Return the [x, y] coordinate for the center point of the cell that contains the specified text.  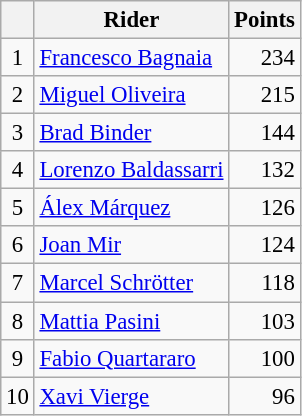
Fabio Quartararo [132, 358]
1 [18, 58]
9 [18, 358]
Francesco Bagnaia [132, 58]
132 [264, 170]
4 [18, 170]
8 [18, 321]
Marcel Schrötter [132, 283]
3 [18, 133]
126 [264, 208]
Brad Binder [132, 133]
234 [264, 58]
144 [264, 133]
Miguel Oliveira [132, 95]
Rider [132, 20]
Álex Márquez [132, 208]
10 [18, 396]
6 [18, 245]
124 [264, 245]
7 [18, 283]
Points [264, 20]
2 [18, 95]
5 [18, 208]
215 [264, 95]
118 [264, 283]
96 [264, 396]
Mattia Pasini [132, 321]
Joan Mir [132, 245]
Lorenzo Baldassarri [132, 170]
100 [264, 358]
103 [264, 321]
Xavi Vierge [132, 396]
